Determine the [X, Y] coordinate at the center of the cell enclosing the given text.  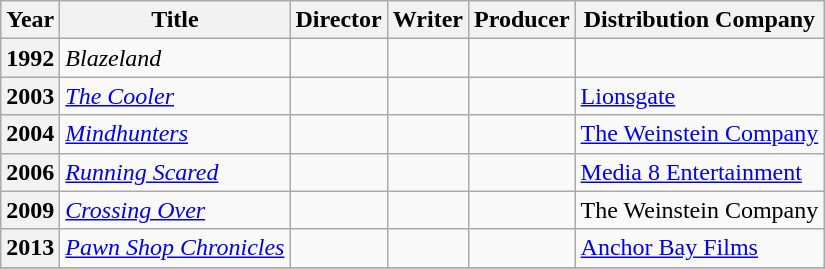
2006 [30, 172]
Title [175, 20]
2009 [30, 210]
Anchor Bay Films [700, 248]
Year [30, 20]
The Cooler [175, 96]
1992 [30, 58]
Running Scared [175, 172]
Mindhunters [175, 134]
Crossing Over [175, 210]
2004 [30, 134]
Lionsgate [700, 96]
Distribution Company [700, 20]
Blazeland [175, 58]
Writer [428, 20]
Producer [522, 20]
2003 [30, 96]
Media 8 Entertainment [700, 172]
2013 [30, 248]
Director [338, 20]
Pawn Shop Chronicles [175, 248]
